Locate the cell with the specified text and output its [X, Y] center coordinate. 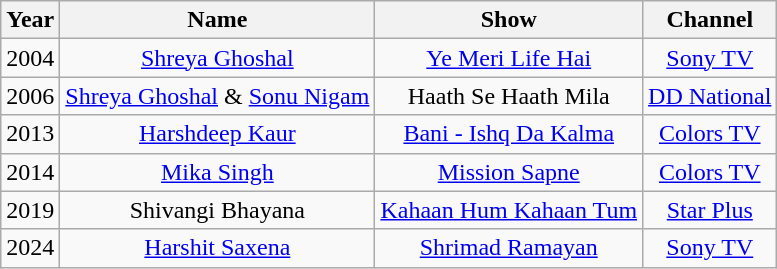
Show [509, 20]
Star Plus [710, 210]
2014 [30, 172]
Bani - Ishq Da Kalma [509, 134]
Shrimad Ramayan [509, 248]
Channel [710, 20]
2004 [30, 58]
2024 [30, 248]
DD National [710, 96]
Shreya Ghoshal [218, 58]
Ye Meri Life Hai [509, 58]
2006 [30, 96]
Shivangi Bhayana [218, 210]
2013 [30, 134]
Haath Se Haath Mila [509, 96]
Kahaan Hum Kahaan Tum [509, 210]
Year [30, 20]
Mission Sapne [509, 172]
2019 [30, 210]
Shreya Ghoshal & Sonu Nigam [218, 96]
Mika Singh [218, 172]
Name [218, 20]
Harshit Saxena [218, 248]
Harshdeep Kaur [218, 134]
